Extract the [x, y] coordinate from the center of the cell holding the provided text.  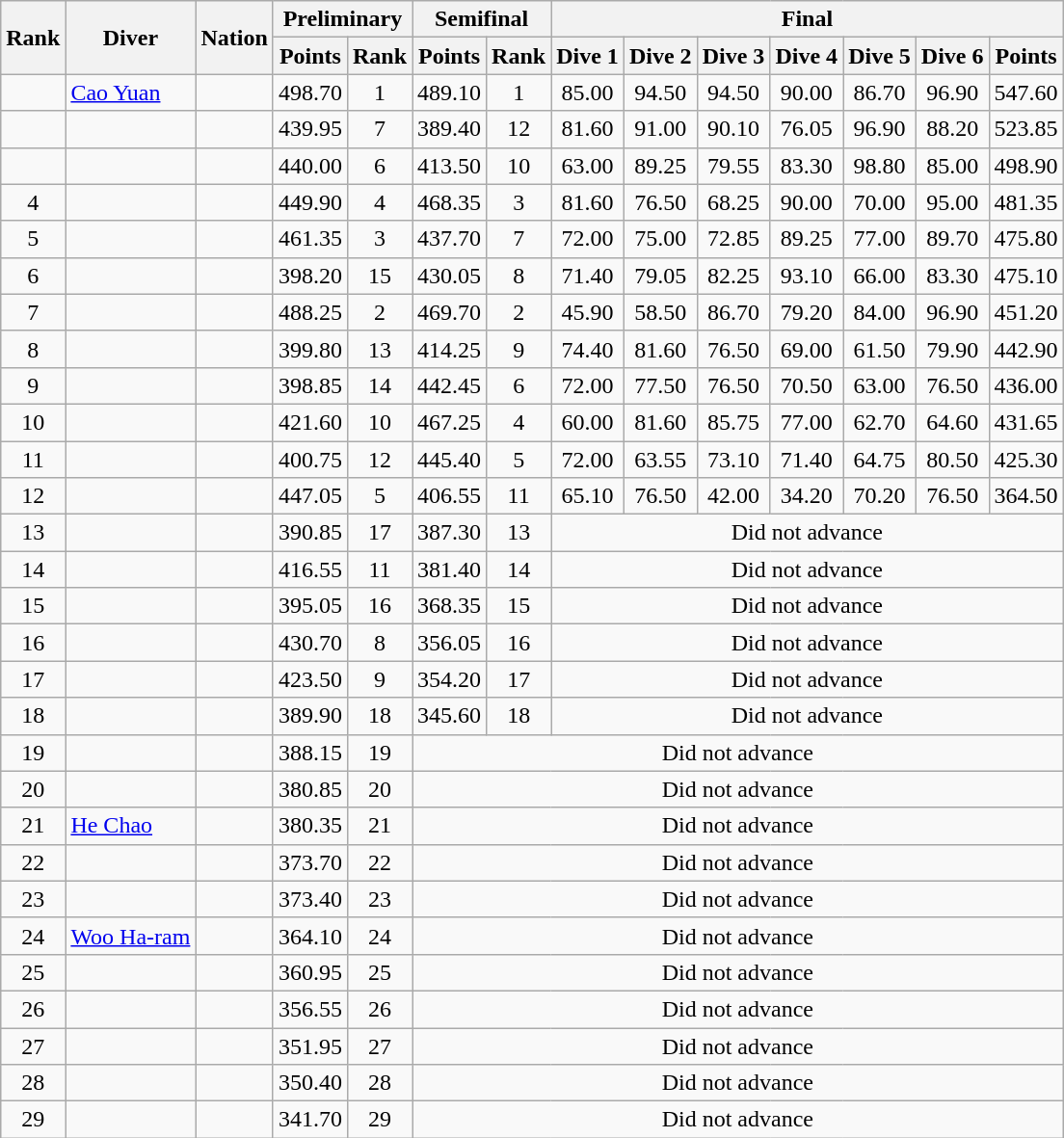
389.40 [449, 129]
413.50 [449, 166]
373.40 [310, 899]
88.20 [952, 129]
398.85 [310, 385]
76.05 [807, 129]
79.55 [733, 166]
406.55 [449, 496]
421.60 [310, 422]
61.50 [880, 349]
475.80 [1025, 239]
He Chao [131, 826]
90.10 [733, 129]
351.95 [310, 1045]
77.50 [660, 385]
498.70 [310, 93]
66.00 [880, 276]
79.05 [660, 276]
364.10 [310, 936]
58.50 [660, 312]
Dive 1 [588, 56]
34.20 [807, 496]
467.25 [449, 422]
395.05 [310, 606]
84.00 [880, 312]
430.05 [449, 276]
469.70 [449, 312]
523.85 [1025, 129]
73.10 [733, 460]
475.10 [1025, 276]
414.25 [449, 349]
488.25 [310, 312]
Preliminary [342, 19]
45.90 [588, 312]
60.00 [588, 422]
62.70 [880, 422]
68.25 [733, 202]
400.75 [310, 460]
416.55 [310, 569]
98.80 [880, 166]
399.80 [310, 349]
430.70 [310, 643]
489.10 [449, 93]
350.40 [310, 1083]
356.05 [449, 643]
Diver [131, 38]
442.90 [1025, 349]
380.85 [310, 789]
442.45 [449, 385]
345.60 [449, 716]
461.35 [310, 239]
440.00 [310, 166]
Nation [234, 38]
360.95 [310, 972]
80.50 [952, 460]
65.10 [588, 496]
82.25 [733, 276]
64.60 [952, 422]
451.20 [1025, 312]
436.00 [1025, 385]
431.65 [1025, 422]
447.05 [310, 496]
70.50 [807, 385]
89.70 [952, 239]
72.85 [733, 239]
368.35 [449, 606]
364.50 [1025, 496]
Dive 6 [952, 56]
354.20 [449, 679]
91.00 [660, 129]
341.70 [310, 1120]
93.10 [807, 276]
Cao Yuan [131, 93]
Semifinal [482, 19]
498.90 [1025, 166]
Dive 3 [733, 56]
481.35 [1025, 202]
547.60 [1025, 93]
389.90 [310, 716]
85.75 [733, 422]
373.70 [310, 862]
468.35 [449, 202]
95.00 [952, 202]
390.85 [310, 533]
64.75 [880, 460]
Dive 2 [660, 56]
423.50 [310, 679]
Final [808, 19]
439.95 [310, 129]
42.00 [733, 496]
75.00 [660, 239]
449.90 [310, 202]
387.30 [449, 533]
79.90 [952, 349]
425.30 [1025, 460]
Dive 5 [880, 56]
Dive 4 [807, 56]
Woo Ha-ram [131, 936]
70.20 [880, 496]
380.35 [310, 826]
69.00 [807, 349]
74.40 [588, 349]
445.40 [449, 460]
381.40 [449, 569]
398.20 [310, 276]
437.70 [449, 239]
79.20 [807, 312]
356.55 [310, 1009]
388.15 [310, 753]
63.55 [660, 460]
70.00 [880, 202]
